Return the [x, y] coordinate for the center point of the cell that contains the specified text.  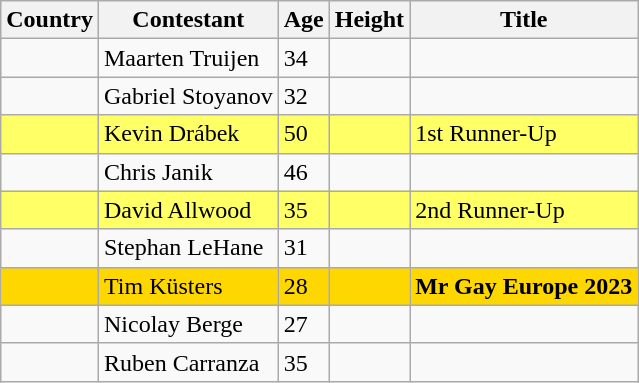
Gabriel Stoyanov [188, 96]
Ruben Carranza [188, 362]
Mr Gay Europe 2023 [524, 286]
1st Runner-Up [524, 134]
Age [304, 20]
2nd Runner-Up [524, 210]
50 [304, 134]
Chris Janik [188, 172]
Stephan LeHane [188, 248]
Title [524, 20]
32 [304, 96]
Maarten Truijen [188, 58]
Height [369, 20]
Contestant [188, 20]
Tim Küsters [188, 286]
Country [50, 20]
46 [304, 172]
34 [304, 58]
28 [304, 286]
31 [304, 248]
27 [304, 324]
Nicolay Berge [188, 324]
David Allwood [188, 210]
Kevin Drábek [188, 134]
